Pinpoint the cell where the given text exists, returning its (X, Y) midpoint coordinate. 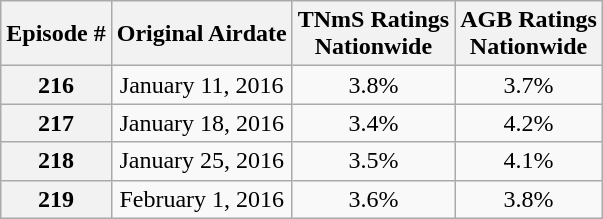
217 (56, 123)
218 (56, 161)
4.2% (529, 123)
January 25, 2016 (202, 161)
219 (56, 199)
Episode # (56, 34)
TNmS RatingsNationwide (373, 34)
216 (56, 85)
January 11, 2016 (202, 85)
AGB RatingsNationwide (529, 34)
January 18, 2016 (202, 123)
3.4% (373, 123)
3.5% (373, 161)
February 1, 2016 (202, 199)
4.1% (529, 161)
3.7% (529, 85)
Original Airdate (202, 34)
3.6% (373, 199)
